Capture the cell that displays the provided text and extract its (X, Y) central coordinate. 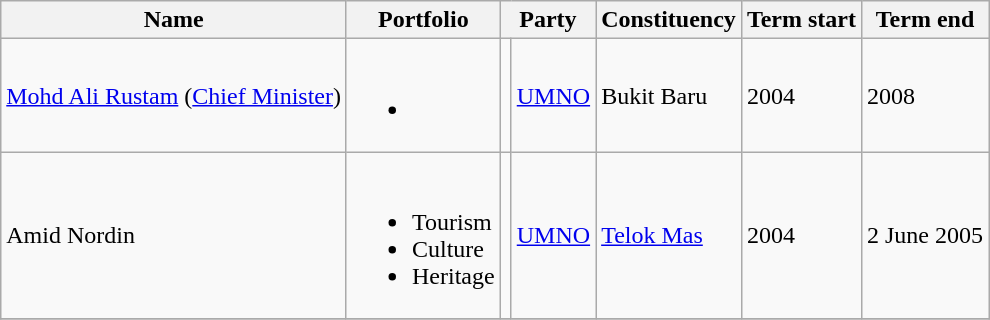
TourismCultureHeritage (423, 236)
Bukit Baru (669, 96)
Constituency (669, 20)
Term end (924, 20)
Name (174, 20)
Mohd Ali Rustam (Chief Minister) (174, 96)
Amid Nordin (174, 236)
2 June 2005 (924, 236)
Telok Mas (669, 236)
Portfolio (423, 20)
Term start (801, 20)
2008 (924, 96)
Party (548, 20)
